For the text-containing cell, return its midpoint in [x, y] coordinate format. 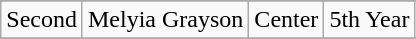
Second [42, 20]
Center [286, 20]
5th Year [370, 20]
Melyia Grayson [165, 20]
